Return the [X, Y] coordinate for the center point of the cell that contains the specified text.  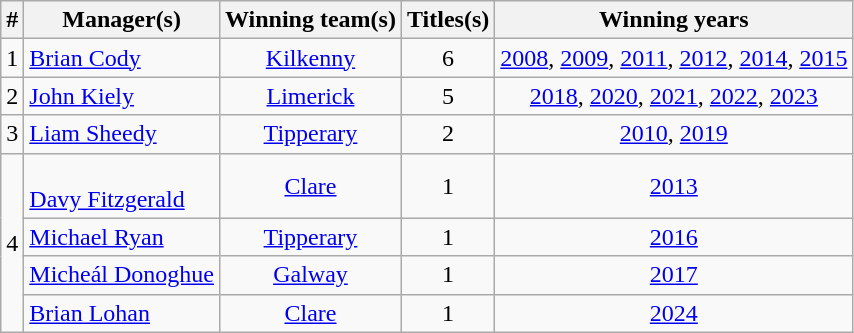
3 [12, 134]
Winning years [674, 20]
4 [12, 242]
Galway [310, 275]
Liam Sheedy [122, 134]
2016 [674, 237]
Brian Lohan [122, 313]
2010, 2019 [674, 134]
Manager(s) [122, 20]
2018, 2020, 2021, 2022, 2023 [674, 96]
Brian Cody [122, 58]
Winning team(s) [310, 20]
2013 [674, 186]
Kilkenny [310, 58]
Limerick [310, 96]
John Kiely [122, 96]
2017 [674, 275]
# [12, 20]
Michael Ryan [122, 237]
2008, 2009, 2011, 2012, 2014, 2015 [674, 58]
Titles(s) [448, 20]
2024 [674, 313]
6 [448, 58]
Davy Fitzgerald [122, 186]
Micheál Donoghue [122, 275]
5 [448, 96]
